Provide the (X, Y) coordinate of the cell's center where the given text is located.  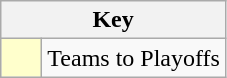
Teams to Playoffs (134, 58)
Key (114, 20)
